Capture the cell that displays the provided text and extract its [x, y] central coordinate. 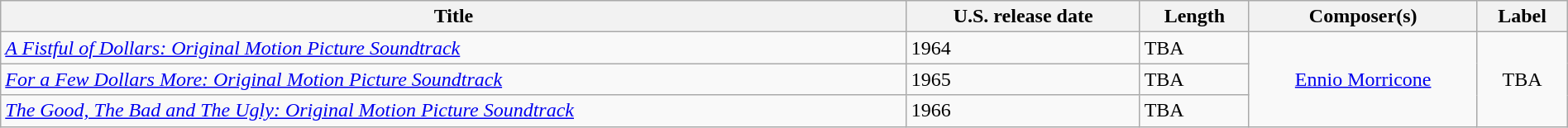
For a Few Dollars More: Original Motion Picture Soundtrack [453, 79]
Label [1522, 17]
1965 [1023, 79]
A Fistful of Dollars: Original Motion Picture Soundtrack [453, 48]
U.S. release date [1023, 17]
Composer(s) [1363, 17]
Length [1194, 17]
The Good, The Bad and The Ugly: Original Motion Picture Soundtrack [453, 111]
Title [453, 17]
Ennio Morricone [1363, 79]
1964 [1023, 48]
1966 [1023, 111]
